Locate the cell with the specified text and output its (X, Y) center coordinate. 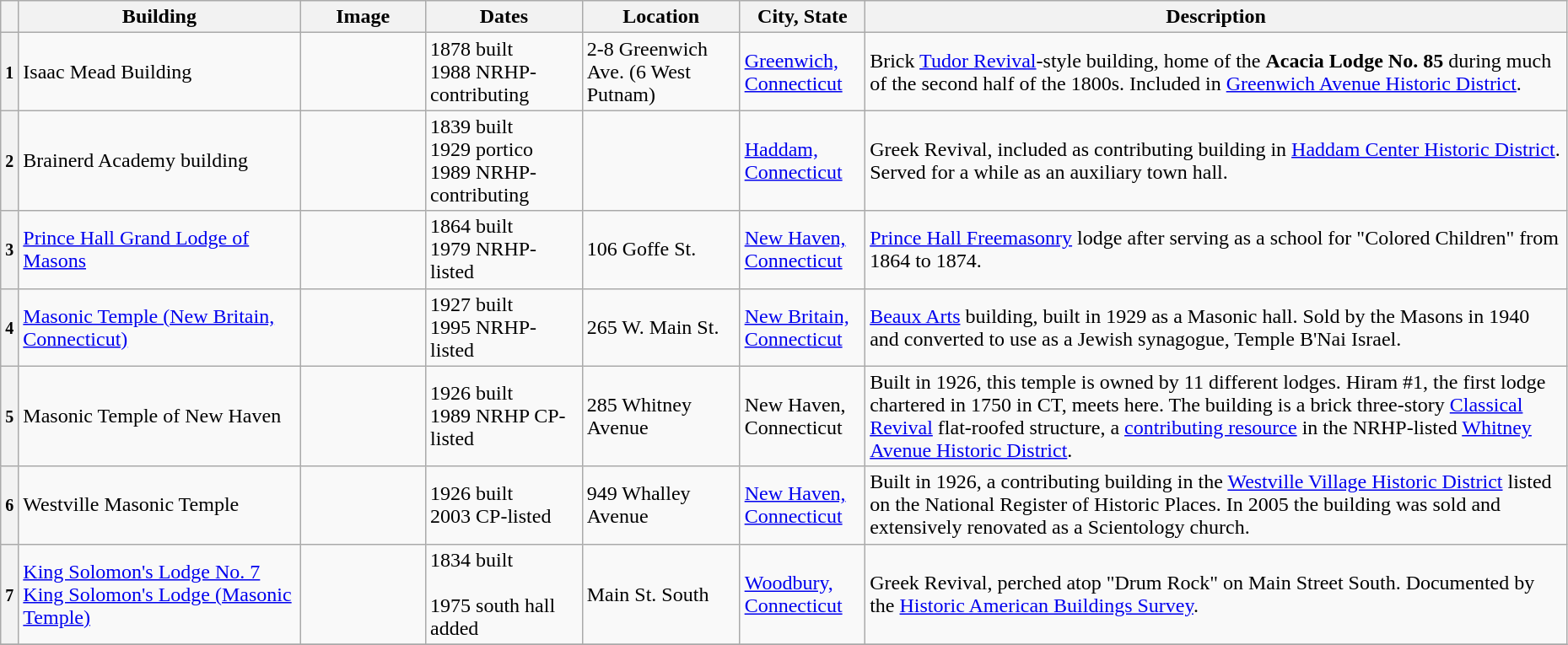
265 W. Main St. (661, 327)
1 (10, 72)
Isaac Mead Building (159, 72)
Masonic Temple of New Haven (159, 417)
Building (159, 17)
285 Whitney Avenue (661, 417)
Haddam, Connecticut (803, 160)
New Britain, Connecticut (803, 327)
Westville Masonic Temple (159, 505)
Beaux Arts building, built in 1929 as a Masonic hall. Sold by the Masons in 1940 and converted to use as a Jewish synagogue, Temple B'Nai Israel. (1216, 327)
3 (10, 250)
7 (10, 594)
1839 built1929 portico1989 NRHP-contributing (504, 160)
Masonic Temple (New Britain, Connecticut) (159, 327)
City, State (803, 17)
Location (661, 17)
4 (10, 327)
106 Goffe St. (661, 250)
1926 built2003 CP-listed (504, 505)
1927 built1995 NRHP-listed (504, 327)
949 Whalley Avenue (661, 505)
Greenwich, Connecticut (803, 72)
Prince Hall Freemasonry lodge after serving as a school for "Colored Children" from 1864 to 1874. (1216, 250)
Image (363, 17)
Prince Hall Grand Lodge of Masons (159, 250)
6 (10, 505)
Greek Revival, perched atop "Drum Rock" on Main Street South. Documented by the Historic American Buildings Survey. (1216, 594)
2 (10, 160)
1864 built1979 NRHP-listed (504, 250)
King Solomon's Lodge No. 7King Solomon's Lodge (Masonic Temple) (159, 594)
Brainerd Academy building (159, 160)
2-8 Greenwich Ave. (6 West Putnam) (661, 72)
Dates (504, 17)
Description (1216, 17)
Greek Revival, included as contributing building in Haddam Center Historic District. Served for a while as an auxiliary town hall. (1216, 160)
Woodbury, Connecticut (803, 594)
1926 built1989 NRHP CP-listed (504, 417)
Main St. South (661, 594)
1878 built1988 NRHP-contributing (504, 72)
1834 built1975 south hall added (504, 594)
5 (10, 417)
